Search for the cell housing the specified text and yield its (x, y) center coordinate. 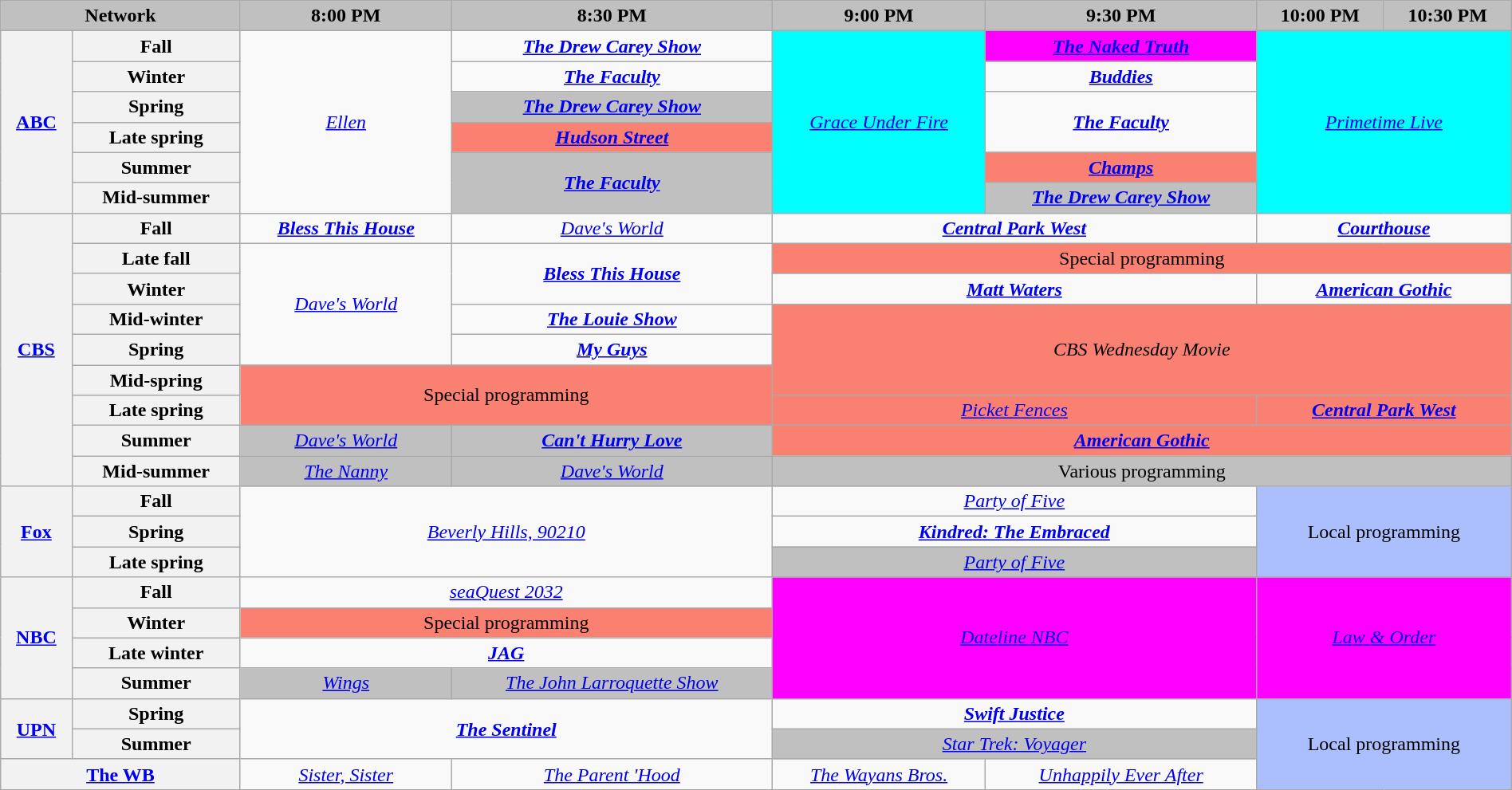
Dateline NBC (1014, 638)
Primetime Live (1384, 122)
CBS Wednesday Movie (1142, 349)
Swift Justice (1014, 713)
The WB (120, 774)
The Louie Show (612, 319)
Law & Order (1384, 638)
JAG (506, 653)
Mid-spring (156, 380)
Late winter (156, 653)
Mid-winter (156, 319)
The Parent 'Hood (612, 774)
Can't Hurry Love (612, 441)
9:30 PM (1121, 16)
The Wayans Bros. (879, 774)
10:30 PM (1447, 16)
My Guys (612, 349)
Buddies (1121, 77)
Beverly Hills, 90210 (506, 532)
seaQuest 2032 (506, 592)
Hudson Street (612, 137)
The Naked Truth (1121, 46)
Sister, Sister (346, 774)
Grace Under Fire (879, 122)
Late fall (156, 258)
Unhappily Ever After (1121, 774)
8:30 PM (612, 16)
9:00 PM (879, 16)
10:00 PM (1320, 16)
The Sentinel (506, 729)
Champs (1121, 167)
Network (120, 16)
Fox (37, 532)
UPN (37, 729)
Matt Waters (1014, 289)
Courthouse (1384, 228)
Ellen (346, 122)
NBC (37, 638)
The Nanny (346, 471)
Kindred: The Embraced (1014, 532)
Star Trek: Voyager (1014, 744)
8:00 PM (346, 16)
Various programming (1142, 471)
CBS (37, 349)
Wings (346, 683)
The John Larroquette Show (612, 683)
Picket Fences (1014, 411)
ABC (37, 122)
